Output the (X, Y) coordinate of the center of the cell containing the given text.  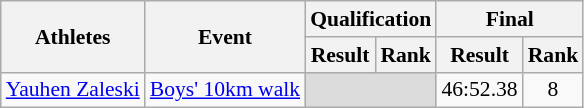
Athletes (73, 36)
Event (225, 36)
8 (554, 90)
Qualification (370, 19)
Yauhen Zaleski (73, 90)
Final (510, 19)
Boys' 10km walk (225, 90)
46:52.38 (479, 90)
